Identify which cell holds the provided text, then report its [X, Y] central coordinate. 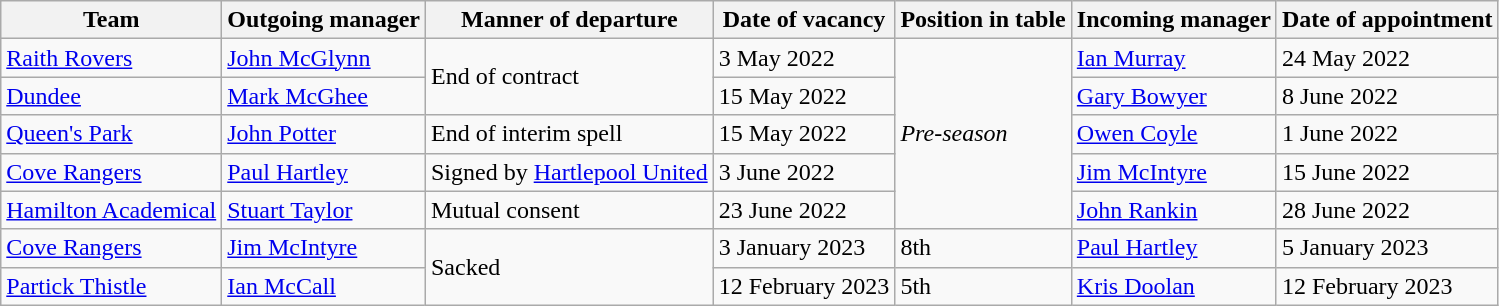
Signed by Hartlepool United [569, 172]
Kris Doolan [1174, 286]
John McGlynn [324, 58]
3 June 2022 [804, 172]
28 June 2022 [1387, 210]
3 January 2023 [804, 248]
End of contract [569, 77]
Queen's Park [112, 134]
5 January 2023 [1387, 248]
Manner of departure [569, 20]
1 June 2022 [1387, 134]
Mutual consent [569, 210]
Partick Thistle [112, 286]
John Potter [324, 134]
24 May 2022 [1387, 58]
Owen Coyle [1174, 134]
Hamilton Academical [112, 210]
Dundee [112, 96]
Incoming manager [1174, 20]
3 May 2022 [804, 58]
23 June 2022 [804, 210]
Pre-season [983, 134]
8 June 2022 [1387, 96]
Team [112, 20]
End of interim spell [569, 134]
5th [983, 286]
Ian McCall [324, 286]
Raith Rovers [112, 58]
Sacked [569, 267]
Date of appointment [1387, 20]
Ian Murray [1174, 58]
15 June 2022 [1387, 172]
John Rankin [1174, 210]
Mark McGhee [324, 96]
Position in table [983, 20]
Gary Bowyer [1174, 96]
Date of vacancy [804, 20]
Outgoing manager [324, 20]
Stuart Taylor [324, 210]
8th [983, 248]
